Find where the given text appears and provide that cell's center as (x, y) coordinate. 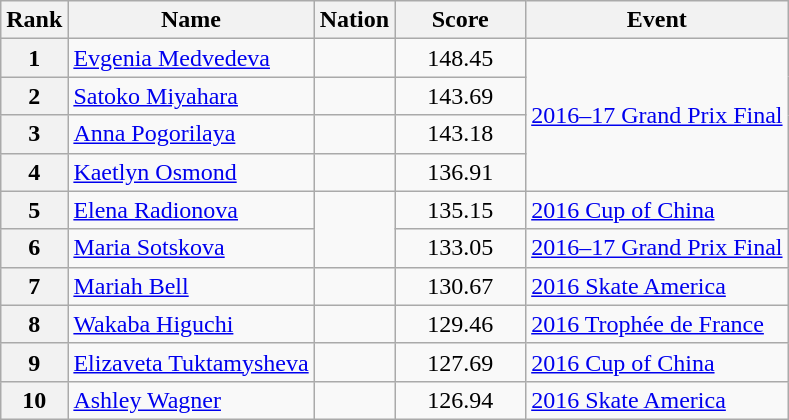
4 (34, 172)
Satoko Miyahara (191, 96)
2016 Trophée de France (657, 324)
Kaetlyn Osmond (191, 172)
148.45 (460, 58)
136.91 (460, 172)
Evgenia Medvedeva (191, 58)
8 (34, 324)
135.15 (460, 210)
Maria Sotskova (191, 248)
126.94 (460, 400)
129.46 (460, 324)
Anna Pogorilaya (191, 134)
Score (460, 20)
Event (657, 20)
Name (191, 20)
3 (34, 134)
Rank (34, 20)
9 (34, 362)
Elizaveta Tuktamysheva (191, 362)
133.05 (460, 248)
143.18 (460, 134)
1 (34, 58)
Ashley Wagner (191, 400)
143.69 (460, 96)
10 (34, 400)
5 (34, 210)
Wakaba Higuchi (191, 324)
Mariah Bell (191, 286)
7 (34, 286)
Elena Radionova (191, 210)
130.67 (460, 286)
2 (34, 96)
Nation (354, 20)
6 (34, 248)
127.69 (460, 362)
